Search for the cell housing the specified text and yield its (X, Y) center coordinate. 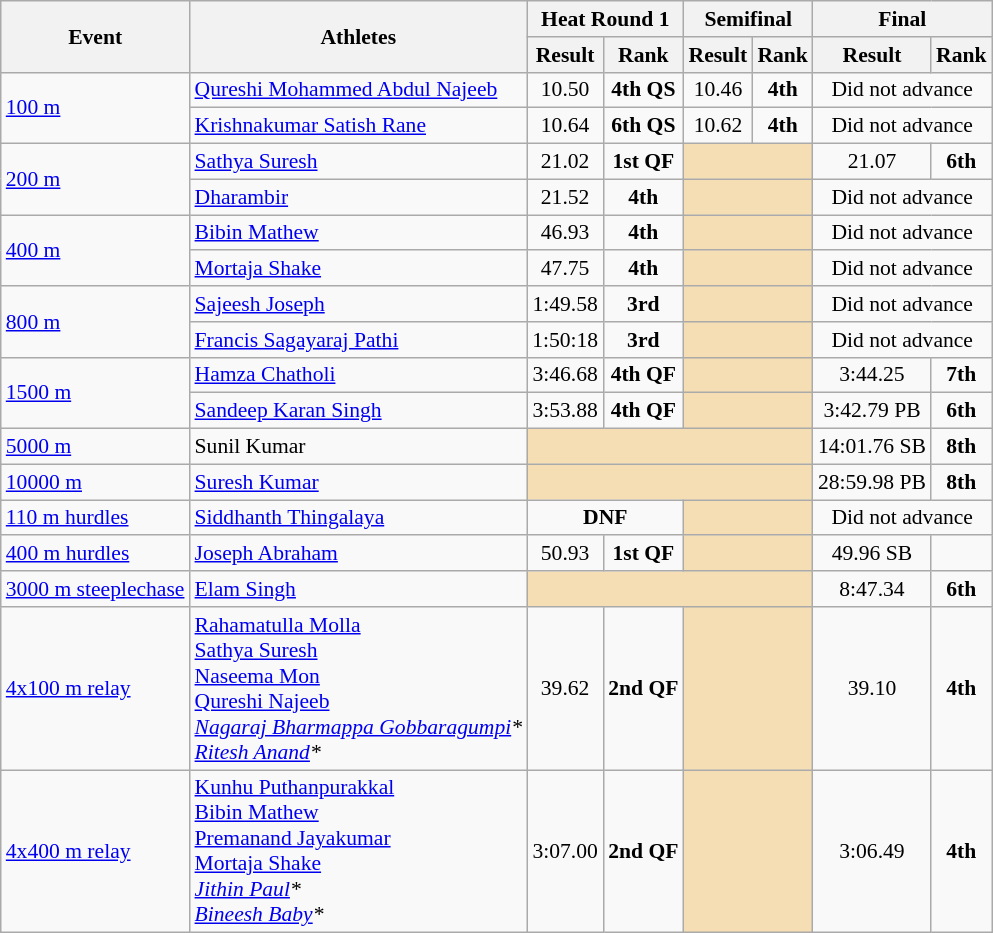
8:47.34 (872, 589)
Kunhu PuthanpurakkalBibin MathewPremanand JayakumarMortaja ShakeJithin Paul*Bineesh Baby* (359, 852)
Suresh Kumar (359, 482)
3:42.79 PB (872, 411)
Krishnakumar Satish Rane (359, 126)
4x100 m relay (96, 688)
Athletes (359, 36)
110 m hurdles (96, 518)
3:06.49 (872, 852)
DNF (605, 518)
50.93 (565, 554)
4th QS (643, 90)
200 m (96, 180)
7th (962, 375)
Rahamatulla MollaSathya SureshNaseema MonQureshi NajeebNagaraj Bharmappa Gobbaragumpi*Ritesh Anand* (359, 688)
14:01.76 SB (872, 447)
400 m hurdles (96, 554)
Hamza Chatholi (359, 375)
100 m (96, 108)
Mortaja Shake (359, 269)
3:44.25 (872, 375)
1:50:18 (565, 340)
28:59.98 PB (872, 482)
5000 m (96, 447)
10.50 (565, 90)
Francis Sagayaraj Pathi (359, 340)
400 m (96, 250)
Sunil Kumar (359, 447)
47.75 (565, 269)
Heat Round 1 (605, 19)
3:46.68 (565, 375)
1:49.58 (565, 304)
3:07.00 (565, 852)
Dharambir (359, 197)
10.64 (565, 126)
21.52 (565, 197)
Joseph Abraham (359, 554)
3000 m steeplechase (96, 589)
6th QS (643, 126)
Qureshi Mohammed Abdul Najeeb (359, 90)
Sandeep Karan Singh (359, 411)
10000 m (96, 482)
10.46 (718, 90)
3:53.88 (565, 411)
Final (902, 19)
4x400 m relay (96, 852)
Sathya Suresh (359, 162)
39.10 (872, 688)
21.02 (565, 162)
Siddhanth Thingalaya (359, 518)
Elam Singh (359, 589)
Bibin Mathew (359, 233)
Semifinal (748, 19)
800 m (96, 322)
21.07 (872, 162)
39.62 (565, 688)
Event (96, 36)
10.62 (718, 126)
46.93 (565, 233)
1500 m (96, 392)
Sajeesh Joseph (359, 304)
49.96 SB (872, 554)
